Return [x, y] of the center of cell containing provided text 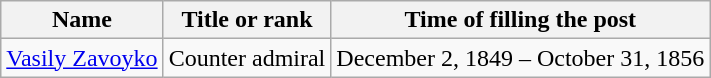
Title or rank [247, 20]
Name [82, 20]
Time of filling the post [520, 20]
Vasily Zavoyko [82, 58]
December 2, 1849 – October 31, 1856 [520, 58]
Counter admiral [247, 58]
